Determine the (x, y) coordinate at the center of the cell enclosing the given text.  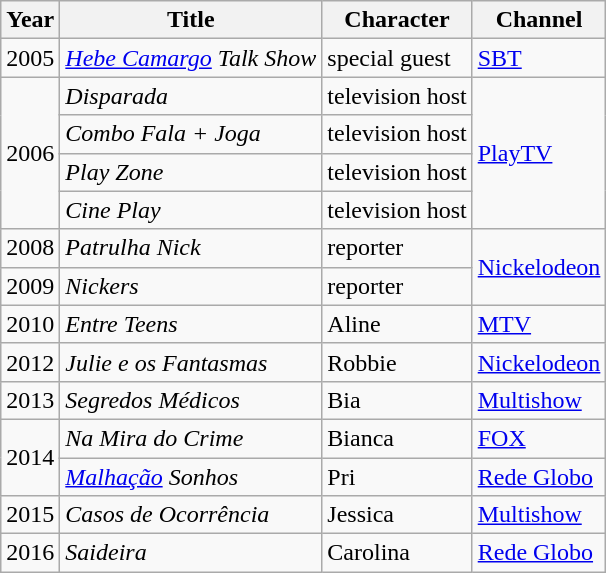
Nickers (191, 286)
SBT (539, 58)
PlayTV (539, 153)
Year (30, 20)
2008 (30, 248)
Segredos Médicos (191, 400)
Carolina (397, 553)
Play Zone (191, 172)
2009 (30, 286)
Cine Play (191, 210)
2006 (30, 153)
2016 (30, 553)
Entre Teens (191, 324)
FOX (539, 438)
Na Mira do Crime (191, 438)
Robbie (397, 362)
Julie e os Fantasmas (191, 362)
2010 (30, 324)
2005 (30, 58)
Bianca (397, 438)
2015 (30, 515)
Bia (397, 400)
Disparada (191, 96)
2013 (30, 400)
Casos de Ocorrência (191, 515)
Pri (397, 477)
Character (397, 20)
Jessica (397, 515)
Malhação Sonhos (191, 477)
Combo Fala + Joga (191, 134)
Saideira (191, 553)
2014 (30, 457)
Channel (539, 20)
Patrulha Nick (191, 248)
special guest (397, 58)
Hebe Camargo Talk Show (191, 58)
MTV (539, 324)
2012 (30, 362)
Title (191, 20)
Aline (397, 324)
